Locate the cell with the specified text and output its (X, Y) center coordinate. 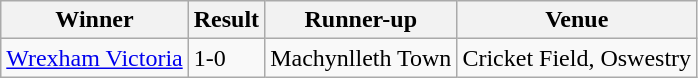
Winner (94, 20)
Wrexham Victoria (94, 58)
Venue (577, 20)
Result (226, 20)
1-0 (226, 58)
Machynlleth Town (361, 58)
Runner-up (361, 20)
Cricket Field, Oswestry (577, 58)
